For the text-containing cell, return its midpoint in (x, y) coordinate format. 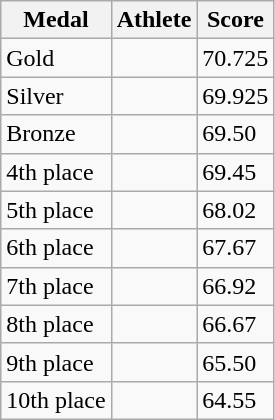
66.92 (236, 286)
7th place (56, 286)
69.925 (236, 96)
10th place (56, 400)
65.50 (236, 362)
Gold (56, 58)
67.67 (236, 248)
5th place (56, 210)
9th place (56, 362)
6th place (56, 248)
Score (236, 20)
8th place (56, 324)
Athlete (154, 20)
68.02 (236, 210)
70.725 (236, 58)
Silver (56, 96)
4th place (56, 172)
66.67 (236, 324)
Bronze (56, 134)
69.50 (236, 134)
Medal (56, 20)
69.45 (236, 172)
64.55 (236, 400)
